Search for the cell housing the specified text and yield its (x, y) center coordinate. 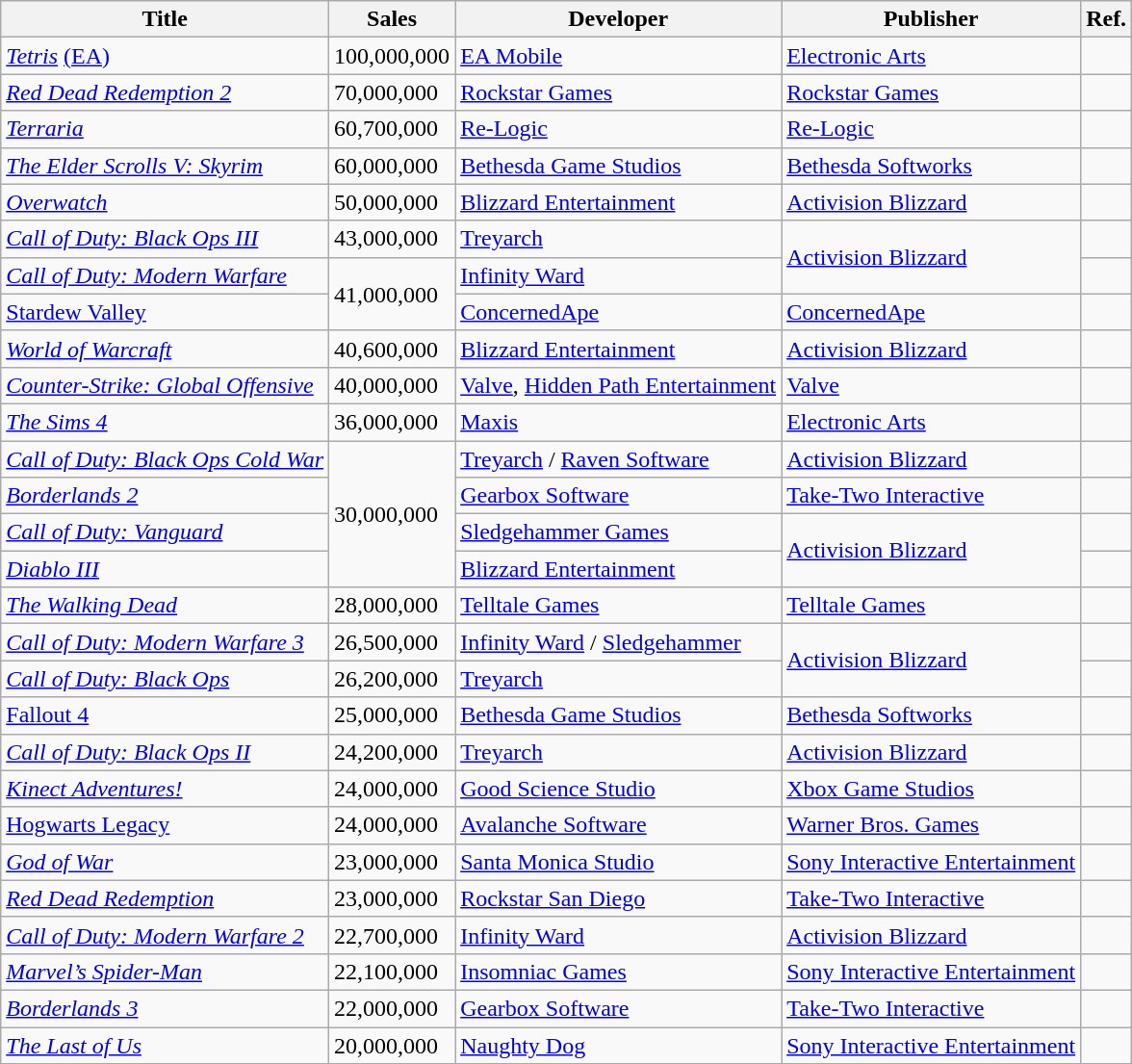
Title (166, 19)
The Sims 4 (166, 422)
20,000,000 (393, 1045)
Terraria (166, 129)
Call of Duty: Vanguard (166, 532)
70,000,000 (393, 92)
Tetris (EA) (166, 56)
Sales (393, 19)
Good Science Studio (618, 789)
EA Mobile (618, 56)
Call of Duty: Modern Warfare 3 (166, 642)
Insomniac Games (618, 972)
God of War (166, 862)
Call of Duty: Modern Warfare 2 (166, 935)
25,000,000 (393, 715)
Treyarch / Raven Software (618, 459)
26,200,000 (393, 679)
Rockstar San Diego (618, 898)
Kinect Adventures! (166, 789)
40,600,000 (393, 349)
26,500,000 (393, 642)
60,000,000 (393, 166)
Warner Bros. Games (932, 825)
100,000,000 (393, 56)
Borderlands 3 (166, 1008)
Hogwarts Legacy (166, 825)
Call of Duty: Black Ops Cold War (166, 459)
36,000,000 (393, 422)
Stardew Valley (166, 312)
24,200,000 (393, 752)
Counter-Strike: Global Offensive (166, 385)
Developer (618, 19)
Diablo III (166, 569)
30,000,000 (393, 514)
Call of Duty: Black Ops II (166, 752)
Borderlands 2 (166, 496)
Publisher (932, 19)
Call of Duty: Black Ops (166, 679)
Fallout 4 (166, 715)
Ref. (1107, 19)
Valve (932, 385)
The Elder Scrolls V: Skyrim (166, 166)
Maxis (618, 422)
22,700,000 (393, 935)
Infinity Ward / Sledgehammer (618, 642)
World of Warcraft (166, 349)
Call of Duty: Modern Warfare (166, 275)
Red Dead Redemption 2 (166, 92)
50,000,000 (393, 202)
Valve, Hidden Path Entertainment (618, 385)
Santa Monica Studio (618, 862)
60,700,000 (393, 129)
Naughty Dog (618, 1045)
Overwatch (166, 202)
Sledgehammer Games (618, 532)
28,000,000 (393, 606)
Call of Duty: Black Ops III (166, 239)
22,100,000 (393, 972)
Marvel’s Spider-Man (166, 972)
Xbox Game Studios (932, 789)
Avalanche Software (618, 825)
The Walking Dead (166, 606)
Red Dead Redemption (166, 898)
22,000,000 (393, 1008)
The Last of Us (166, 1045)
40,000,000 (393, 385)
43,000,000 (393, 239)
41,000,000 (393, 294)
